Extract the [x, y] coordinate from the center of the cell holding the provided text.  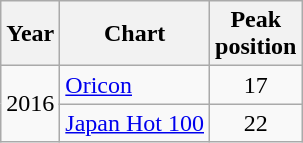
22 [256, 123]
Peakposition [256, 34]
17 [256, 85]
Japan Hot 100 [135, 123]
Year [30, 34]
Chart [135, 34]
2016 [30, 104]
Oricon [135, 85]
